Search for the cell housing the specified text and yield its [X, Y] center coordinate. 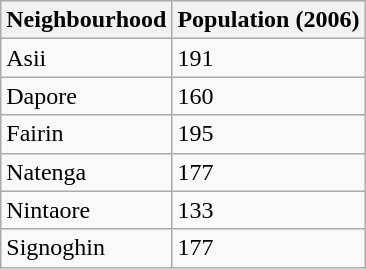
Signoghin [86, 248]
133 [268, 210]
Neighbourhood [86, 20]
Asii [86, 58]
195 [268, 134]
Population (2006) [268, 20]
191 [268, 58]
Nintaore [86, 210]
160 [268, 96]
Dapore [86, 96]
Natenga [86, 172]
Fairin [86, 134]
